Search for the cell housing the specified text and yield its (x, y) center coordinate. 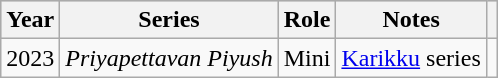
2023 (30, 58)
Priyapettavan Piyush (169, 58)
Year (30, 20)
Mini (307, 58)
Notes (411, 20)
Karikku series (411, 58)
Role (307, 20)
Series (169, 20)
